Provide the [x, y] coordinate of the cell's center where the given text is located.  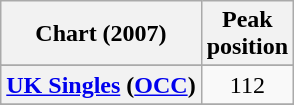
Chart (2007) [101, 34]
Peakposition [247, 34]
112 [247, 85]
UK Singles (OCC) [101, 85]
